Locate the cell with the specified text and output its (x, y) center coordinate. 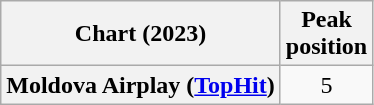
Chart (2023) (141, 34)
5 (326, 85)
Moldova Airplay (TopHit) (141, 85)
Peakposition (326, 34)
